Locate the cell with the specified text and output its (x, y) center coordinate. 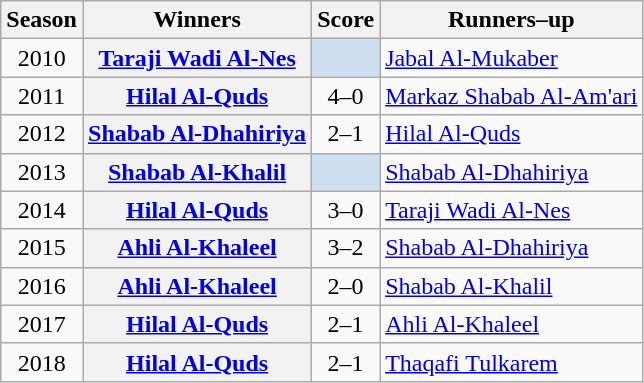
Season (42, 20)
2010 (42, 58)
4–0 (346, 96)
Score (346, 20)
2012 (42, 134)
Runners–up (512, 20)
2014 (42, 210)
2011 (42, 96)
Markaz Shabab Al-Am'ari (512, 96)
2016 (42, 286)
Thaqafi Tulkarem (512, 362)
2015 (42, 248)
Winners (196, 20)
2013 (42, 172)
3–0 (346, 210)
2017 (42, 324)
2018 (42, 362)
Jabal Al-Mukaber (512, 58)
3–2 (346, 248)
2–0 (346, 286)
